From the cell containing the given text, extract its center point as (X, Y) coordinate. 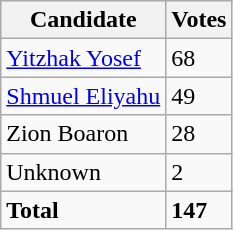
68 (199, 58)
147 (199, 210)
Yitzhak Yosef (84, 58)
28 (199, 134)
Candidate (84, 20)
Unknown (84, 172)
2 (199, 172)
Votes (199, 20)
49 (199, 96)
Shmuel Eliyahu (84, 96)
Total (84, 210)
Zion Boaron (84, 134)
